Locate the cell with the specified text and output its [x, y] center coordinate. 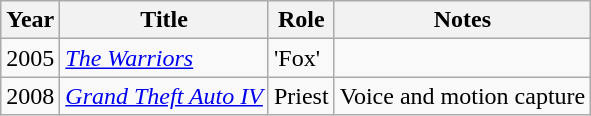
Voice and motion capture [462, 96]
2005 [30, 58]
Priest [301, 96]
Grand Theft Auto IV [164, 96]
The Warriors [164, 58]
Year [30, 20]
Title [164, 20]
'Fox' [301, 58]
2008 [30, 96]
Notes [462, 20]
Role [301, 20]
